Determine the (X, Y) coordinate at the center of the cell enclosing the given text.  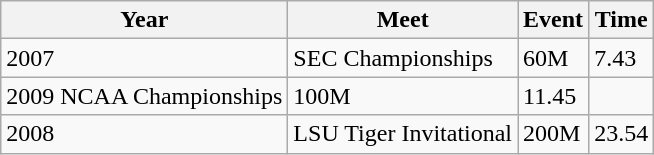
7.43 (622, 58)
2009 NCAA Championships (144, 96)
Meet (403, 20)
23.54 (622, 134)
SEC Championships (403, 58)
Time (622, 20)
LSU Tiger Invitational (403, 134)
60M (554, 58)
100M (403, 96)
11.45 (554, 96)
Year (144, 20)
Event (554, 20)
2007 (144, 58)
2008 (144, 134)
200M (554, 134)
